Detect which cell encompasses the target text, then output its (X, Y) center coordinate. 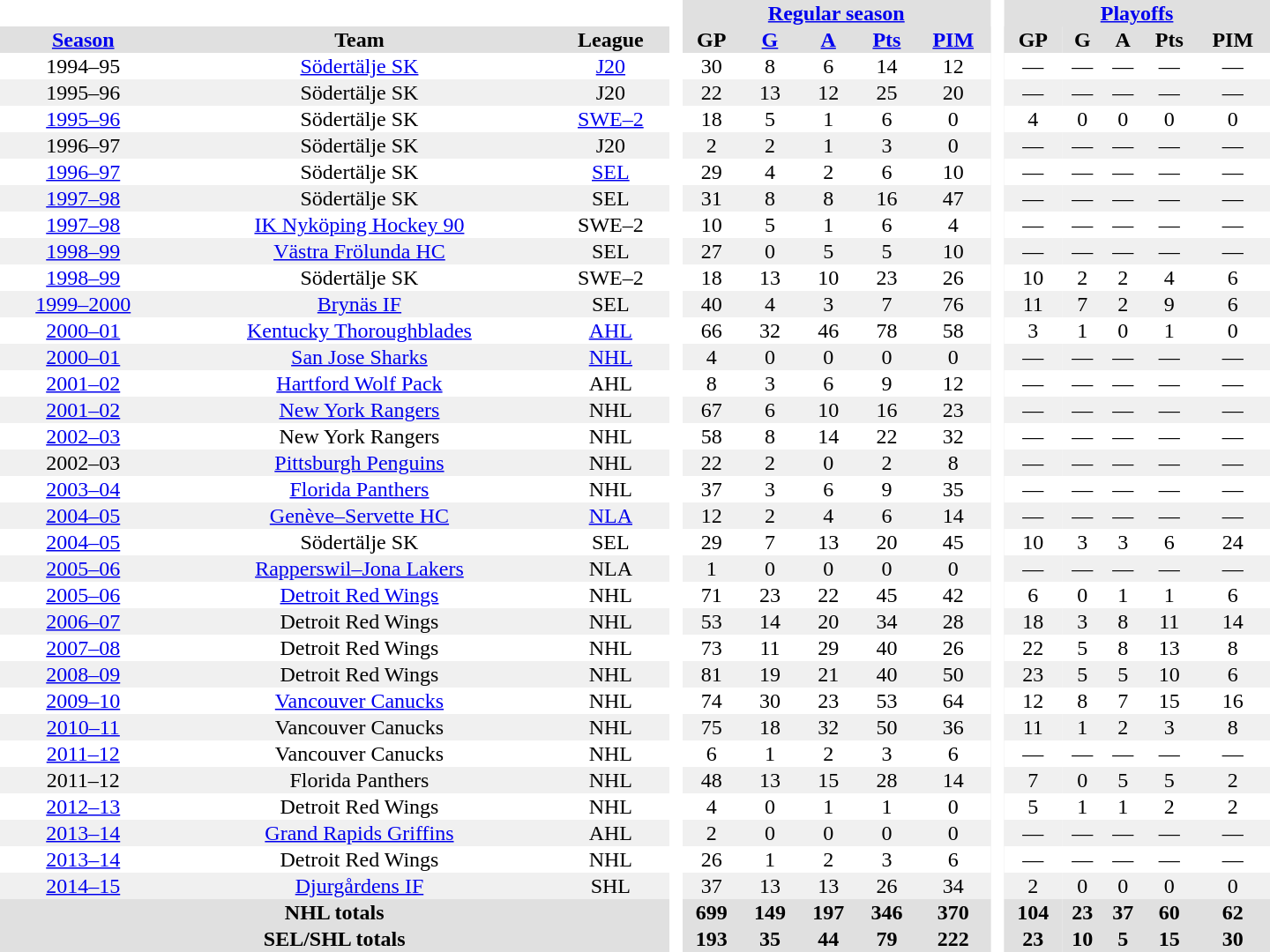
2008–09 (83, 674)
2012–13 (83, 807)
73 (712, 648)
370 (953, 912)
SEL/SHL totals (334, 939)
44 (828, 939)
Season (83, 40)
2010–11 (83, 727)
IK Nyköping Hockey 90 (360, 225)
46 (828, 331)
149 (770, 912)
25 (886, 93)
Kentucky Thoroughblades (360, 331)
San Jose Sharks (360, 357)
78 (886, 331)
64 (953, 701)
104 (1033, 912)
31 (712, 198)
2007–08 (83, 648)
699 (712, 912)
Grand Rapids Griffins (360, 833)
NHL totals (334, 912)
Regular season (836, 13)
346 (886, 912)
Brynäs IF (360, 304)
1999–2000 (83, 304)
42 (953, 595)
48 (712, 780)
66 (712, 331)
193 (712, 939)
27 (712, 251)
Djurgårdens IF (360, 886)
League (610, 40)
2006–07 (83, 621)
67 (712, 410)
76 (953, 304)
2014–15 (83, 886)
19 (770, 674)
222 (953, 939)
1994–95 (83, 66)
Rapperswil–Jona Lakers (360, 569)
21 (828, 674)
71 (712, 595)
62 (1233, 912)
Hartford Wolf Pack (360, 383)
2003–04 (83, 489)
81 (712, 674)
SHL (610, 886)
74 (712, 701)
47 (953, 198)
Genève–Servette HC (360, 516)
24 (1233, 542)
75 (712, 727)
60 (1169, 912)
Team (360, 40)
79 (886, 939)
Playoffs (1137, 13)
2009–10 (83, 701)
197 (828, 912)
Pittsburgh Penguins (360, 463)
Västra Frölunda HC (360, 251)
36 (953, 727)
